Extract the [X, Y] coordinate from the center of the cell holding the provided text.  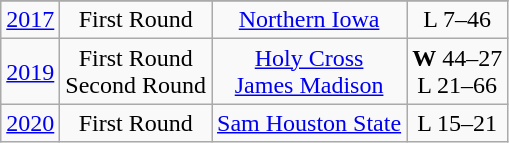
2020 [30, 123]
2019 [30, 72]
Northern Iowa [310, 20]
First RoundSecond Round [136, 72]
Holy CrossJames Madison [310, 72]
L 15–21 [458, 123]
2017 [30, 20]
W 44–27L 21–66 [458, 72]
Sam Houston State [310, 123]
L 7–46 [458, 20]
